Search for the cell housing the specified text and yield its (X, Y) center coordinate. 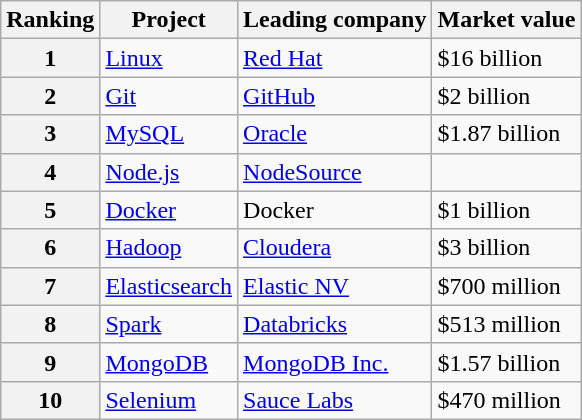
Ranking (50, 20)
NodeSource (335, 172)
7 (50, 286)
Oracle (335, 134)
6 (50, 248)
MongoDB (169, 362)
Elasticsearch (169, 286)
Hadoop (169, 248)
$16 billion (506, 58)
$470 million (506, 400)
$2 billion (506, 96)
Elastic NV (335, 286)
Sauce Labs (335, 400)
Project (169, 20)
Git (169, 96)
2 (50, 96)
Linux (169, 58)
3 (50, 134)
Node.js (169, 172)
Red Hat (335, 58)
Leading company (335, 20)
8 (50, 324)
Selenium (169, 400)
MongoDB Inc. (335, 362)
Spark (169, 324)
Databricks (335, 324)
$1.57 billion (506, 362)
MySQL (169, 134)
5 (50, 210)
9 (50, 362)
$700 million (506, 286)
Market value (506, 20)
10 (50, 400)
$1.87 billion (506, 134)
4 (50, 172)
Cloudera (335, 248)
1 (50, 58)
$513 million (506, 324)
$3 billion (506, 248)
$1 billion (506, 210)
GitHub (335, 96)
